Search for the cell housing the specified text and yield its [X, Y] center coordinate. 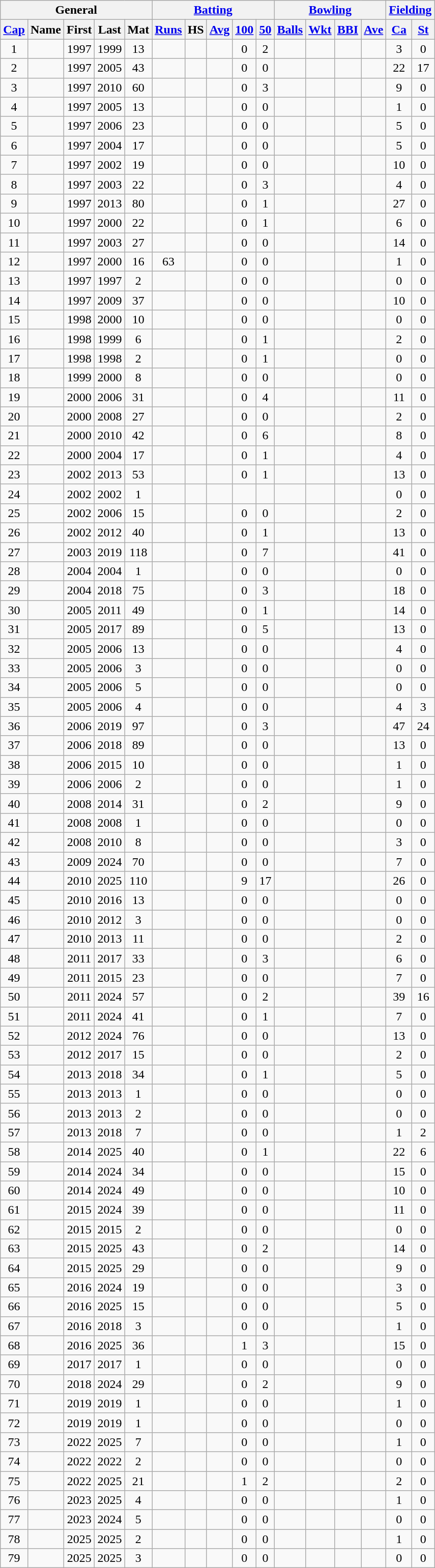
48 [14, 958]
52 [14, 1036]
Wkt [320, 29]
St [423, 29]
20 [14, 416]
Balls [290, 29]
58 [14, 1152]
59 [14, 1171]
Name [46, 29]
56 [14, 1113]
64 [14, 1268]
67 [14, 1326]
110 [138, 881]
62 [14, 1229]
73 [14, 1442]
66 [14, 1307]
69 [14, 1365]
12 [14, 262]
61 [14, 1210]
Cap [14, 29]
Mat [138, 29]
79 [14, 1558]
44 [14, 881]
Runs [168, 29]
45 [14, 900]
65 [14, 1287]
Last [110, 29]
Avg [220, 29]
Ave [373, 29]
25 [14, 513]
97 [138, 726]
68 [14, 1345]
55 [14, 1094]
54 [14, 1074]
74 [14, 1461]
77 [14, 1520]
HS [195, 29]
32 [14, 649]
28 [14, 571]
38 [14, 765]
35 [14, 707]
71 [14, 1403]
30 [14, 610]
118 [138, 552]
BBI [347, 29]
Bowling [330, 10]
100 [244, 29]
Ca [399, 29]
78 [14, 1539]
51 [14, 1016]
80 [138, 203]
72 [14, 1423]
First [79, 29]
46 [14, 920]
Batting [213, 10]
Fielding [410, 10]
General [76, 10]
